Provide the [x, y] coordinate of the cell's center where the given text is located.  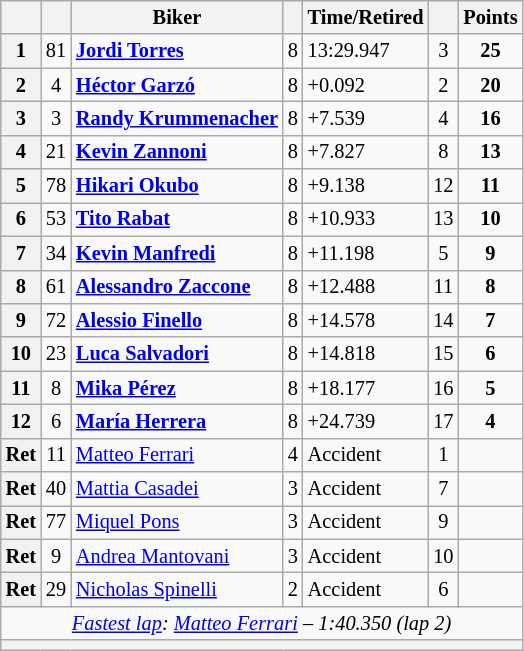
78 [56, 186]
53 [56, 219]
Matteo Ferrari [177, 455]
25 [490, 51]
Héctor Garzó [177, 85]
+18.177 [366, 388]
Hikari Okubo [177, 186]
Mika Pérez [177, 388]
81 [56, 51]
Biker [177, 17]
+0.092 [366, 85]
Alessio Finello [177, 320]
+9.138 [366, 186]
+24.739 [366, 421]
Kevin Zannoni [177, 152]
Fastest lap: Matteo Ferrari – 1:40.350 (lap 2) [262, 623]
+10.933 [366, 219]
+11.198 [366, 253]
72 [56, 320]
40 [56, 489]
Andrea Mantovani [177, 556]
Nicholas Spinelli [177, 589]
+7.827 [366, 152]
Points [490, 17]
Mattia Casadei [177, 489]
23 [56, 354]
Time/Retired [366, 17]
+12.488 [366, 287]
21 [56, 152]
Kevin Manfredi [177, 253]
Miquel Pons [177, 522]
17 [443, 421]
Alessandro Zaccone [177, 287]
77 [56, 522]
Tito Rabat [177, 219]
61 [56, 287]
14 [443, 320]
+14.818 [366, 354]
20 [490, 85]
29 [56, 589]
13:29.947 [366, 51]
Randy Krummenacher [177, 118]
+7.539 [366, 118]
María Herrera [177, 421]
34 [56, 253]
+14.578 [366, 320]
Jordi Torres [177, 51]
Luca Salvadori [177, 354]
15 [443, 354]
